Return the (x, y) coordinate for the center point of the cell that contains the specified text.  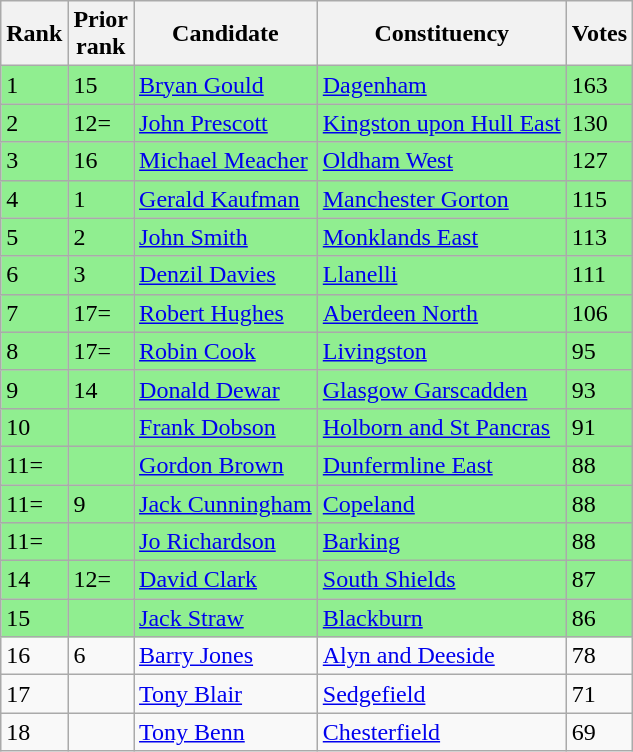
Blackburn (442, 618)
10 (34, 427)
Frank Dobson (226, 427)
Copeland (442, 503)
127 (599, 161)
South Shields (442, 580)
7 (34, 313)
Rank (34, 34)
78 (599, 656)
18 (34, 732)
91 (599, 427)
93 (599, 389)
86 (599, 618)
Donald Dewar (226, 389)
87 (599, 580)
Chesterfield (442, 732)
Michael Meacher (226, 161)
John Prescott (226, 123)
Holborn and St Pancras (442, 427)
4 (34, 199)
8 (34, 351)
Jo Richardson (226, 542)
113 (599, 237)
Livingston (442, 351)
Jack Cunningham (226, 503)
69 (599, 732)
Denzil Davies (226, 275)
Bryan Gould (226, 85)
Robin Cook (226, 351)
Manchester Gorton (442, 199)
106 (599, 313)
Barking (442, 542)
163 (599, 85)
Alyn and Deeside (442, 656)
Gordon Brown (226, 465)
Aberdeen North (442, 313)
5 (34, 237)
Constituency (442, 34)
Barry Jones (226, 656)
Monklands East (442, 237)
130 (599, 123)
Dunfermline East (442, 465)
111 (599, 275)
Tony Blair (226, 694)
Dagenham (442, 85)
Candidate (226, 34)
Tony Benn (226, 732)
95 (599, 351)
Sedgefield (442, 694)
17 (34, 694)
71 (599, 694)
Oldham West (442, 161)
Kingston upon Hull East (442, 123)
Llanelli (442, 275)
David Clark (226, 580)
Glasgow Garscadden (442, 389)
Votes (599, 34)
Priorrank (101, 34)
Gerald Kaufman (226, 199)
Robert Hughes (226, 313)
John Smith (226, 237)
Jack Straw (226, 618)
115 (599, 199)
